Search for the cell housing the specified text and yield its [X, Y] center coordinate. 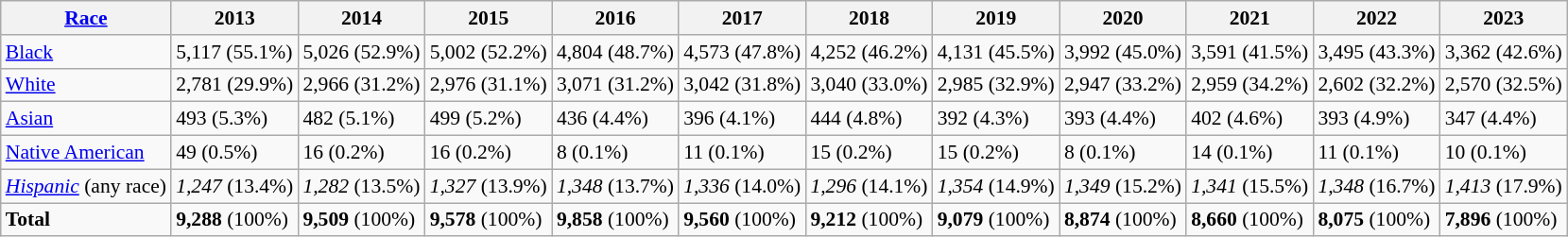
8,874 (100%) [1123, 220]
8,660 (100%) [1249, 220]
2,966 (31.2%) [361, 85]
1,282 (13.5%) [361, 186]
2021 [1249, 18]
2019 [996, 18]
1,413 (17.9%) [1504, 186]
3,362 (42.6%) [1504, 52]
9,858 (100%) [615, 220]
499 (5.2%) [489, 119]
396 (4.1%) [742, 119]
7,896 (100%) [1504, 220]
2015 [489, 18]
9,288 (100%) [234, 220]
402 (4.6%) [1249, 119]
1,348 (16.7%) [1376, 186]
3,591 (41.5%) [1249, 52]
2,781 (29.9%) [234, 85]
49 (0.5%) [234, 153]
2017 [742, 18]
2020 [1123, 18]
1,327 (13.9%) [489, 186]
Race [86, 18]
3,071 (31.2%) [615, 85]
2014 [361, 18]
2,602 (32.2%) [1376, 85]
1,354 (14.9%) [996, 186]
436 (4.4%) [615, 119]
9,079 (100%) [996, 220]
2013 [234, 18]
4,252 (46.2%) [869, 52]
4,804 (48.7%) [615, 52]
393 (4.9%) [1376, 119]
3,495 (43.3%) [1376, 52]
White [86, 85]
1,247 (13.4%) [234, 186]
9,560 (100%) [742, 220]
Black [86, 52]
2,985 (32.9%) [996, 85]
1,296 (14.1%) [869, 186]
1,349 (15.2%) [1123, 186]
5,002 (52.2%) [489, 52]
1,348 (13.7%) [615, 186]
482 (5.1%) [361, 119]
2,570 (32.5%) [1504, 85]
1,341 (15.5%) [1249, 186]
2016 [615, 18]
9,578 (100%) [489, 220]
392 (4.3%) [996, 119]
393 (4.4%) [1123, 119]
2023 [1504, 18]
3,042 (31.8%) [742, 85]
5,026 (52.9%) [361, 52]
Total [86, 220]
2022 [1376, 18]
4,131 (45.5%) [996, 52]
9,509 (100%) [361, 220]
2,959 (34.2%) [1249, 85]
Native American [86, 153]
3,992 (45.0%) [1123, 52]
9,212 (100%) [869, 220]
4,573 (47.8%) [742, 52]
493 (5.3%) [234, 119]
10 (0.1%) [1504, 153]
2018 [869, 18]
2,947 (33.2%) [1123, 85]
3,040 (33.0%) [869, 85]
2,976 (31.1%) [489, 85]
444 (4.8%) [869, 119]
347 (4.4%) [1504, 119]
1,336 (14.0%) [742, 186]
Hispanic (any race) [86, 186]
Asian [86, 119]
14 (0.1%) [1249, 153]
8,075 (100%) [1376, 220]
5,117 (55.1%) [234, 52]
